Detect which cell encompasses the target text, then output its (X, Y) center coordinate. 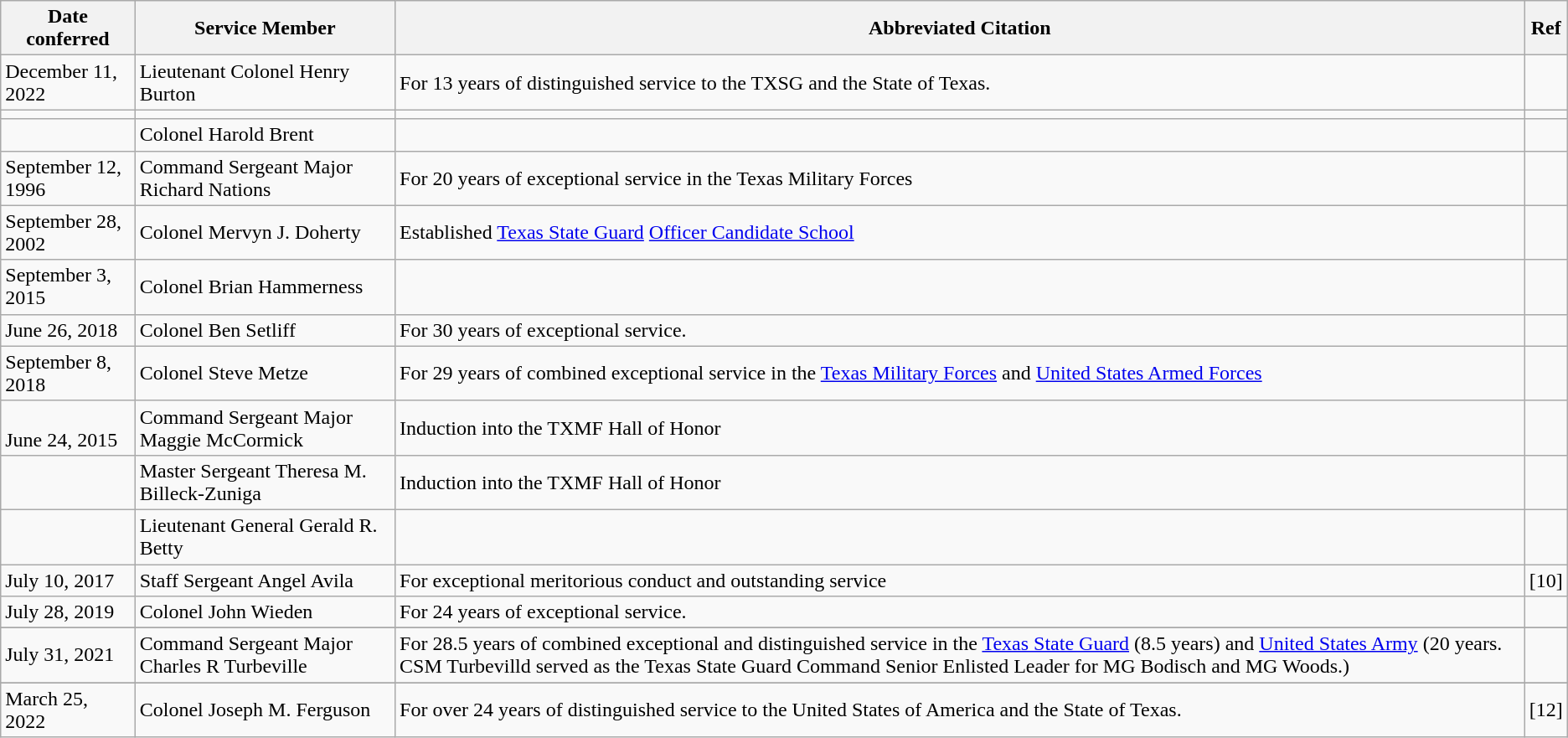
Command Sergeant Major Charles R Turbeville (265, 655)
Abbreviated Citation (960, 28)
For 29 years of combined exceptional service in the Texas Military Forces and United States Armed Forces (960, 374)
Ref (1546, 28)
July 28, 2019 (68, 612)
September 3, 2015 (68, 286)
Colonel Brian Hammerness (265, 286)
For 24 years of exceptional service. (960, 612)
Command Sergeant Major Richard Nations (265, 178)
September 8, 2018 (68, 374)
June 26, 2018 (68, 330)
March 25, 2022 (68, 710)
Date conferred (68, 28)
[12] (1546, 710)
Colonel Ben Setliff (265, 330)
Colonel Mervyn J. Doherty (265, 233)
For 30 years of exceptional service. (960, 330)
For 20 years of exceptional service in the Texas Military Forces (960, 178)
December 11, 2022 (68, 82)
September 28, 2002 (68, 233)
September 12, 1996 (68, 178)
July 10, 2017 (68, 581)
July 31, 2021 (68, 655)
June 24, 2015 (68, 427)
Lieutenant General Gerald R. Betty (265, 536)
Command Sergeant Major Maggie McCormick (265, 427)
Service Member (265, 28)
Established Texas State Guard Officer Candidate School (960, 233)
Lieutenant Colonel Henry Burton (265, 82)
For exceptional meritorious conduct and outstanding service (960, 581)
Colonel Joseph M. Ferguson (265, 710)
[10] (1546, 581)
For 13 years of distinguished service to the TXSG and the State of Texas. (960, 82)
Master Sergeant Theresa M. Billeck-Zuniga (265, 483)
Colonel Harold Brent (265, 135)
Colonel John Wieden (265, 612)
Staff Sergeant Angel Avila (265, 581)
For over 24 years of distinguished service to the United States of America and the State of Texas. (960, 710)
Colonel Steve Metze (265, 374)
